Output the (x, y) coordinate of the center of the cell containing the given text.  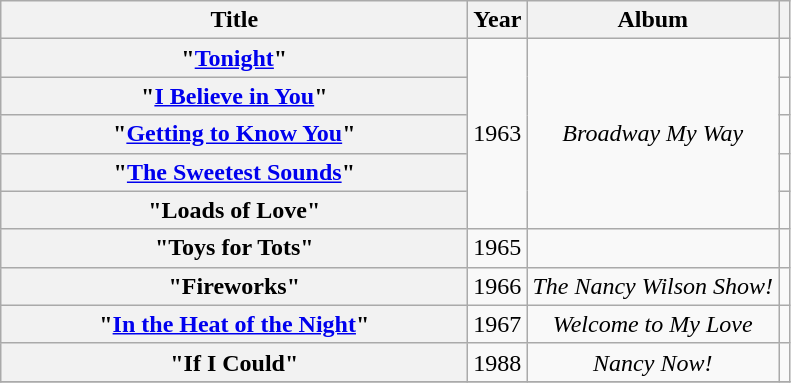
Nancy Now! (653, 362)
1965 (498, 248)
"Fireworks" (234, 286)
"Getting to Know You" (234, 134)
1963 (498, 134)
Year (498, 20)
"In the Heat of the Night" (234, 324)
"Toys for Tots" (234, 248)
"Tonight" (234, 58)
Broadway My Way (653, 134)
The Nancy Wilson Show! (653, 286)
1988 (498, 362)
Welcome to My Love (653, 324)
1966 (498, 286)
"If I Could" (234, 362)
"Loads of Love" (234, 210)
"I Believe in You" (234, 96)
1967 (498, 324)
Album (653, 20)
Title (234, 20)
"The Sweetest Sounds" (234, 172)
